Provide the (x, y) coordinate of the cell's center where the given text is located.  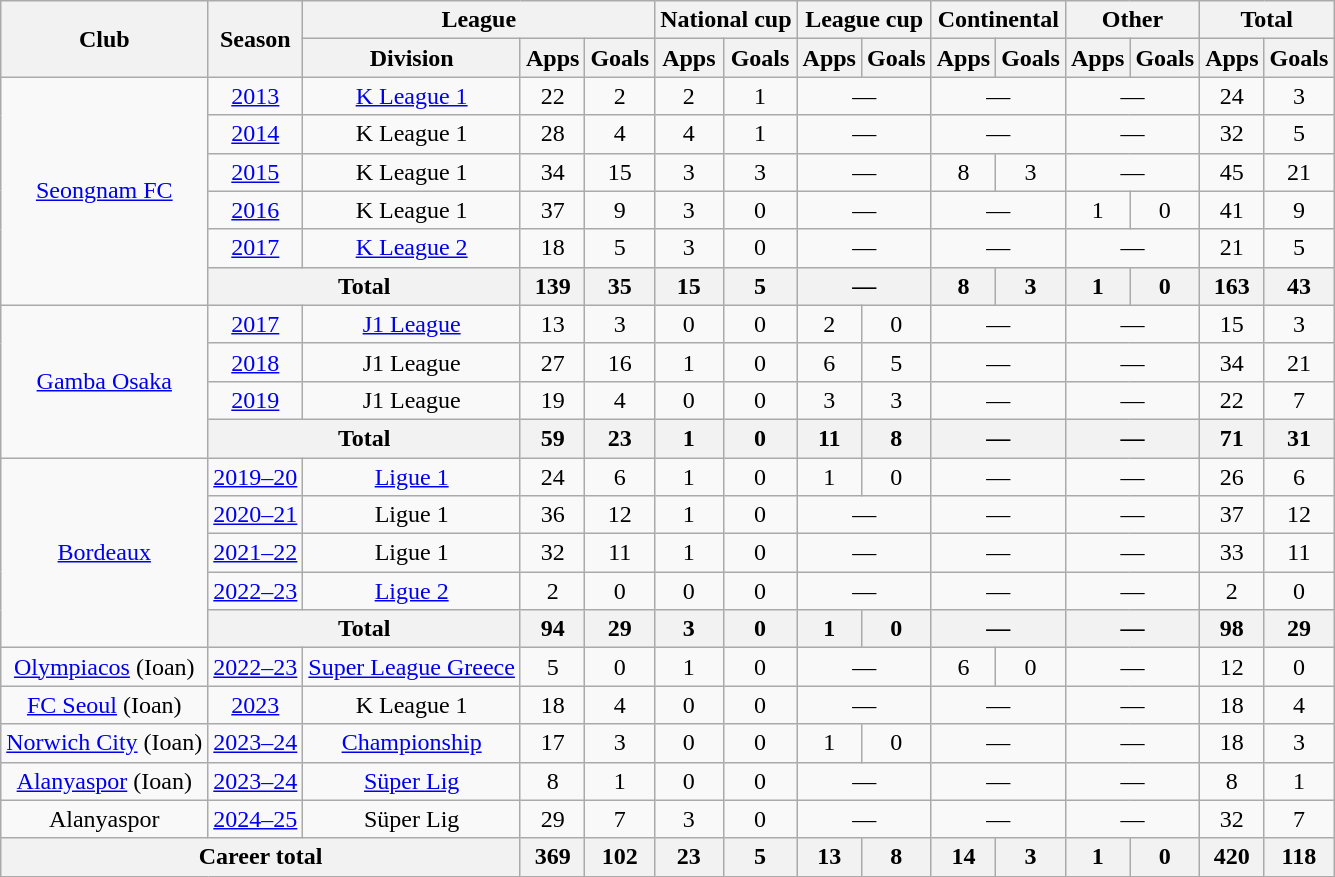
Norwich City (Ioan) (104, 743)
2014 (256, 134)
36 (552, 515)
28 (552, 134)
33 (1232, 553)
Championship (412, 743)
41 (1232, 210)
35 (620, 286)
Super League Greece (412, 667)
Olympiacos (Ioan) (104, 667)
98 (1232, 629)
94 (552, 629)
Career total (261, 857)
Alanyaspor (104, 819)
2013 (256, 96)
369 (552, 857)
2019 (256, 400)
14 (963, 857)
139 (552, 286)
2015 (256, 172)
118 (1299, 857)
71 (1232, 438)
Continental (998, 20)
19 (552, 400)
Gamba Osaka (104, 381)
31 (1299, 438)
2016 (256, 210)
K League 2 (412, 248)
43 (1299, 286)
Club (104, 39)
420 (1232, 857)
17 (552, 743)
2023 (256, 705)
League cup (864, 20)
Division (412, 58)
59 (552, 438)
26 (1232, 477)
102 (620, 857)
National cup (726, 20)
Seongnam FC (104, 191)
Alanyaspor (Ioan) (104, 781)
FC Seoul (Ioan) (104, 705)
2018 (256, 362)
45 (1232, 172)
2020–21 (256, 515)
Bordeaux (104, 553)
2024–25 (256, 819)
Ligue 2 (412, 591)
Other (1132, 20)
2021–22 (256, 553)
League (479, 20)
2019–20 (256, 477)
27 (552, 362)
16 (620, 362)
163 (1232, 286)
Season (256, 39)
